Locate the cell with the specified text and output its [x, y] center coordinate. 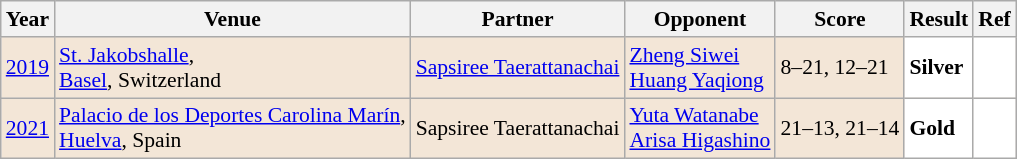
Result [938, 19]
2021 [28, 128]
Year [28, 19]
Yuta Watanabe Arisa Higashino [700, 128]
2019 [28, 68]
Score [840, 19]
Ref [994, 19]
Silver [938, 68]
8–21, 12–21 [840, 68]
Opponent [700, 19]
Venue [232, 19]
Gold [938, 128]
21–13, 21–14 [840, 128]
Palacio de los Deportes Carolina Marín,Huelva, Spain [232, 128]
St. Jakobshalle,Basel, Switzerland [232, 68]
Zheng Siwei Huang Yaqiong [700, 68]
Partner [518, 19]
